Locate the cell with the specified text and output its (x, y) center coordinate. 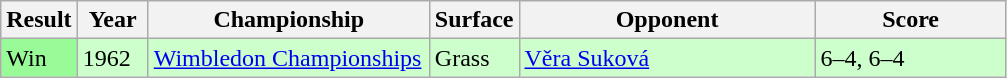
Win (39, 58)
1962 (112, 58)
Score (910, 20)
Grass (474, 58)
Result (39, 20)
Opponent (667, 20)
Championship (288, 20)
Surface (474, 20)
Year (112, 20)
Wimbledon Championships (288, 58)
Věra Suková (667, 58)
6–4, 6–4 (910, 58)
